Find where the given text appears and provide that cell's center as (X, Y) coordinate. 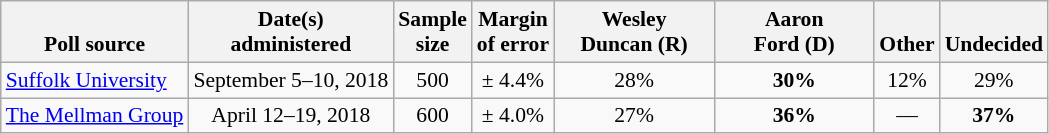
Poll source (95, 32)
27% (634, 116)
29% (994, 80)
600 (432, 116)
36% (794, 116)
April 12–19, 2018 (290, 116)
Date(s)administered (290, 32)
± 4.4% (513, 80)
30% (794, 80)
28% (634, 80)
± 4.0% (513, 116)
AaronFord (D) (794, 32)
500 (432, 80)
September 5–10, 2018 (290, 80)
Undecided (994, 32)
Suffolk University (95, 80)
— (906, 116)
Other (906, 32)
WesleyDuncan (R) (634, 32)
37% (994, 116)
Marginof error (513, 32)
12% (906, 80)
Samplesize (432, 32)
The Mellman Group (95, 116)
